Return (x, y) of the center of cell containing provided text 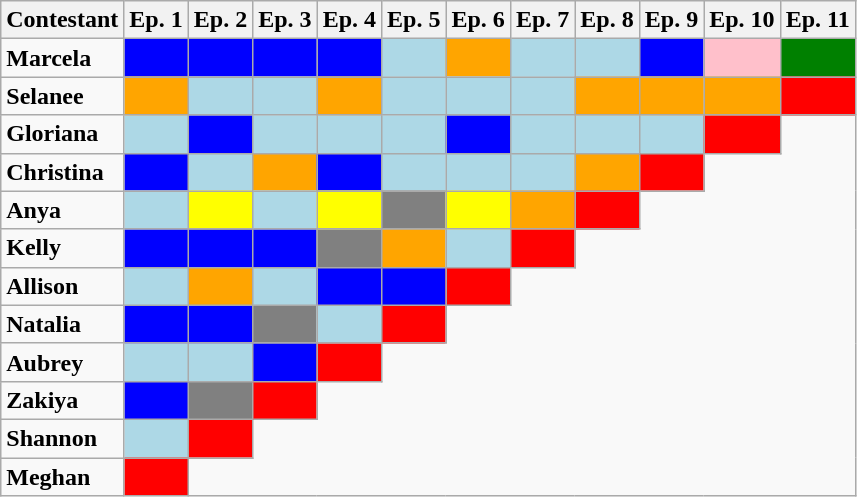
Shannon (62, 438)
Anya (62, 210)
Contestant (62, 20)
Zakiya (62, 400)
Ep. 11 (818, 20)
Ep. 3 (285, 20)
Ep. 8 (607, 20)
Kelly (62, 248)
Ep. 1 (156, 20)
Natalia (62, 324)
Ep. 10 (742, 20)
Ep. 5 (414, 20)
Marcela (62, 58)
Selanee (62, 96)
Meghan (62, 477)
Christina (62, 172)
Ep. 6 (478, 20)
Aubrey (62, 362)
Ep. 7 (542, 20)
Ep. 4 (349, 20)
Ep. 2 (220, 20)
Gloriana (62, 134)
Ep. 9 (671, 20)
Allison (62, 286)
